Locate the cell with the specified text and output its (X, Y) center coordinate. 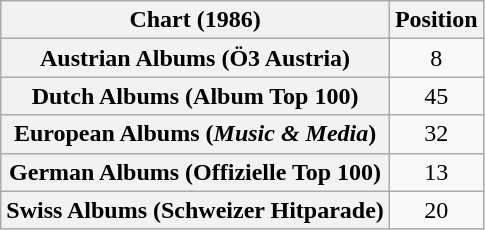
45 (436, 96)
13 (436, 172)
Position (436, 20)
German Albums (Offizielle Top 100) (196, 172)
20 (436, 210)
European Albums (Music & Media) (196, 134)
Austrian Albums (Ö3 Austria) (196, 58)
Swiss Albums (Schweizer Hitparade) (196, 210)
32 (436, 134)
Chart (1986) (196, 20)
Dutch Albums (Album Top 100) (196, 96)
8 (436, 58)
